Capture the cell that displays the provided text and extract its [X, Y] central coordinate. 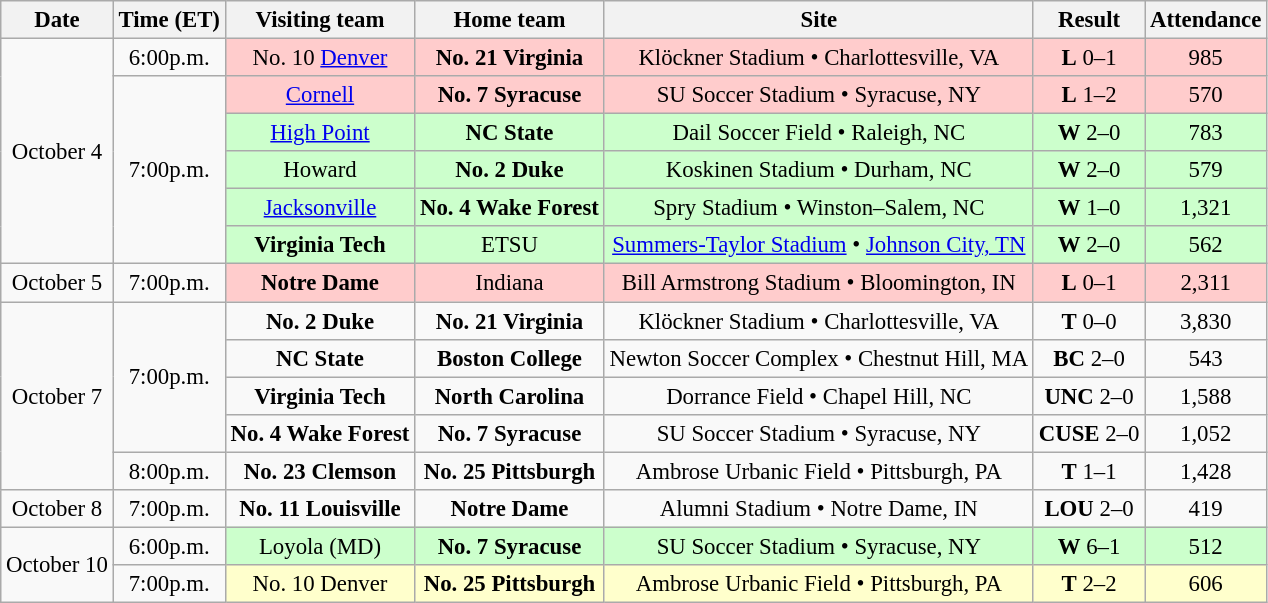
579 [1206, 170]
1,052 [1206, 433]
No. 23 Clemson [320, 471]
Koskinen Stadium • Durham, NC [818, 170]
Dorrance Field • Chapel Hill, NC [818, 396]
T 1–1 [1088, 471]
Newton Soccer Complex • Chestnut Hill, MA [818, 358]
Dail Soccer Field • Raleigh, NC [818, 133]
Cornell [320, 95]
Attendance [1206, 20]
October 4 [57, 152]
North Carolina [510, 396]
BC 2–0 [1088, 358]
570 [1206, 95]
October 10 [57, 564]
Time (ET) [169, 20]
562 [1206, 245]
T 2–2 [1088, 584]
T 0–0 [1088, 321]
W 1–0 [1088, 208]
Boston College [510, 358]
Jacksonville [320, 208]
ETSU [510, 245]
L 1–2 [1088, 95]
Result [1088, 20]
985 [1206, 58]
8:00p.m. [169, 471]
543 [1206, 358]
512 [1206, 546]
No. 11 Louisville [320, 509]
1,428 [1206, 471]
606 [1206, 584]
Bill Armstrong Stadium • Bloomington, IN [818, 283]
3,830 [1206, 321]
Summers-Taylor Stadium • Johnson City, TN [818, 245]
Indiana [510, 283]
Site [818, 20]
1,321 [1206, 208]
W 6–1 [1088, 546]
1,588 [1206, 396]
High Point [320, 133]
Alumni Stadium • Notre Dame, IN [818, 509]
Loyola (MD) [320, 546]
October 8 [57, 509]
2,311 [1206, 283]
CUSE 2–0 [1088, 433]
Spry Stadium • Winston–Salem, NC [818, 208]
October 7 [57, 396]
October 5 [57, 283]
419 [1206, 509]
LOU 2–0 [1088, 509]
Visiting team [320, 20]
UNC 2–0 [1088, 396]
783 [1206, 133]
Howard [320, 170]
Home team [510, 20]
Date [57, 20]
